Capture the cell that displays the provided text and extract its [X, Y] central coordinate. 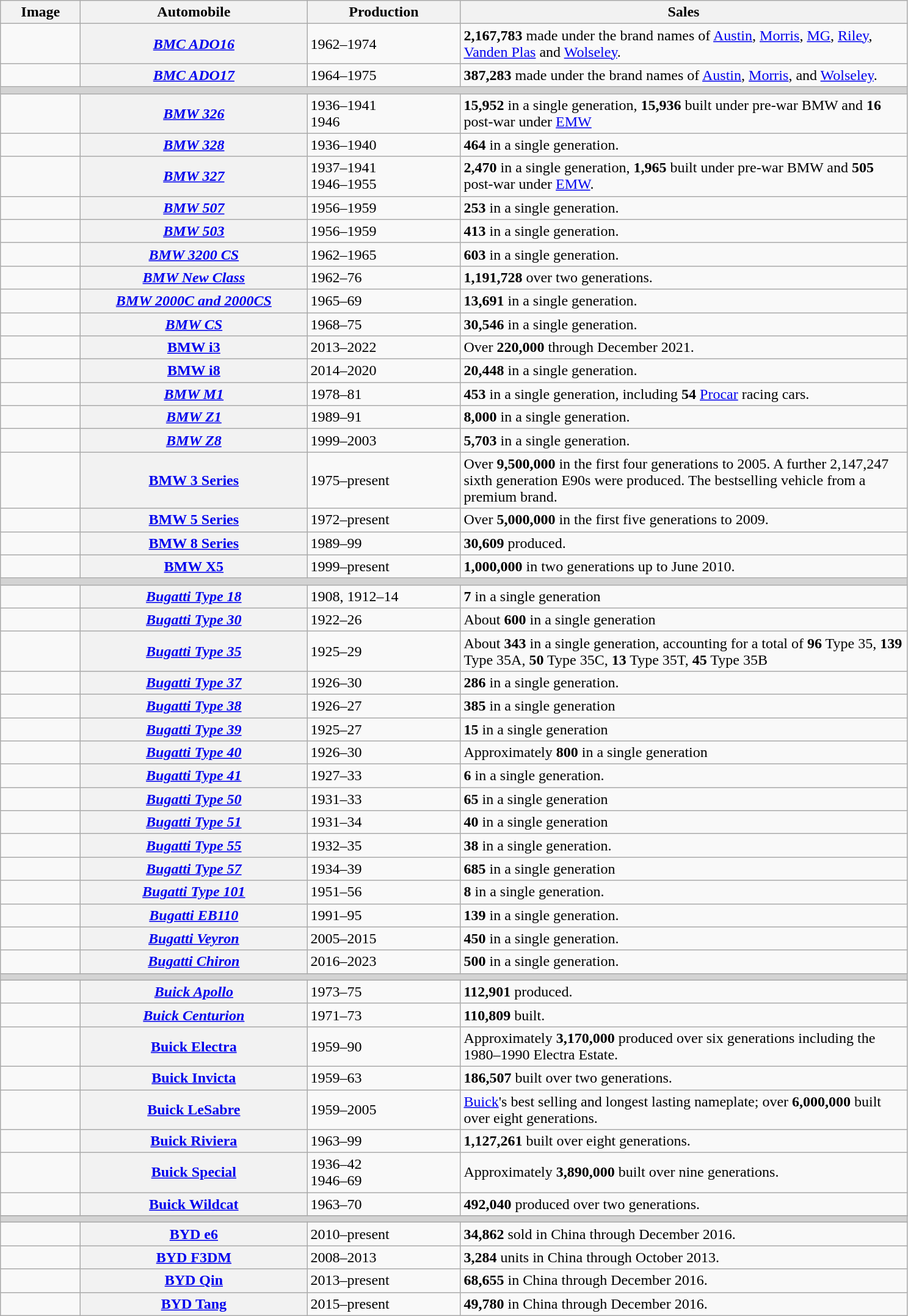
286 in a single generation. [684, 682]
Buick Wildcat [194, 1204]
34,862 sold in China through December 2016. [684, 1234]
BMW 328 [194, 145]
Bugatti Chiron [194, 962]
413 in a single generation. [684, 231]
2014–2020 [383, 371]
Bugatti Veyron [194, 938]
2005–2015 [383, 938]
BMW 5 Series [194, 520]
68,655 in China through December 2016. [684, 1281]
About 343 in a single generation, accounting for a total of 96 Type 35, 139 Type 35A, 50 Type 35C, 13 Type 35T, 45 Type 35B [684, 651]
About 600 in a single generation [684, 620]
1908, 1912–14 [383, 596]
BMC ADO17 [194, 75]
Bugatti Type 40 [194, 753]
Buick Riviera [194, 1141]
2015–present [383, 1304]
BMW 3 Series [194, 480]
1932–35 [383, 846]
1999–2003 [383, 440]
1962–1974 [383, 44]
BMW 503 [194, 231]
Buick's best selling and longest lasting nameplate; over 6,000,000 built over eight generations. [684, 1109]
BMW 3200 CS [194, 254]
Buick LeSabre [194, 1109]
Buick Electra [194, 1046]
1973–75 [383, 992]
1922–26 [383, 620]
1964–1975 [383, 75]
Bugatti Type 57 [194, 869]
BMC ADO16 [194, 44]
Bugatti Type 101 [194, 892]
1926–27 [383, 706]
1989–99 [383, 543]
1963–70 [383, 1204]
Bugatti Type 51 [194, 822]
1975–present [383, 480]
500 in a single generation. [684, 962]
Bugatti Type 37 [194, 682]
Over 220,000 through December 2021. [684, 348]
1925–27 [383, 729]
Over 5,000,000 in the first five generations to 2009. [684, 520]
2013–present [383, 1281]
603 in a single generation. [684, 254]
1959–90 [383, 1046]
Sales [684, 12]
Bugatti Type 39 [194, 729]
Buick Centurion [194, 1015]
Bugatti EB110 [194, 915]
1931–33 [383, 799]
BMW X5 [194, 566]
BMW New Class [194, 277]
BYD Tang [194, 1304]
8,000 in a single generation. [684, 417]
BMW 326 [194, 114]
1936–19411946 [383, 114]
Approximately 3,170,000 produced over six generations including the 1980–1990 Electra Estate. [684, 1046]
2010–present [383, 1234]
1,191,728 over two generations. [684, 277]
1936–1940 [383, 145]
BYD Qin [194, 1281]
38 in a single generation. [684, 846]
1927–33 [383, 776]
139 in a single generation. [684, 915]
1931–34 [383, 822]
Bugatti Type 35 [194, 651]
Bugatti Type 41 [194, 776]
1971–73 [383, 1015]
1989–91 [383, 417]
253 in a single generation. [684, 208]
1963–99 [383, 1141]
1962–76 [383, 277]
Buick Special [194, 1173]
453 in a single generation, including 54 Procar racing cars. [684, 394]
Bugatti Type 38 [194, 706]
BMW Z8 [194, 440]
BMW i8 [194, 371]
BMW i3 [194, 348]
1936–421946–69 [383, 1173]
3,284 units in China through October 2013. [684, 1257]
13,691 in a single generation. [684, 301]
492,040 produced over two generations. [684, 1204]
1925–29 [383, 651]
Buick Apollo [194, 992]
186,507 built over two generations. [684, 1078]
BMW 507 [194, 208]
8 in a single generation. [684, 892]
685 in a single generation [684, 869]
1978–81 [383, 394]
387,283 made under the brand names of Austin, Morris, and Wolseley. [684, 75]
Buick Invicta [194, 1078]
464 in a single generation. [684, 145]
Automobile [194, 12]
1962–1965 [383, 254]
6 in a single generation. [684, 776]
Bugatti Type 18 [194, 596]
Production [383, 12]
1934–39 [383, 869]
30,609 produced. [684, 543]
110,809 built. [684, 1015]
BMW M1 [194, 394]
BMW 8 Series [194, 543]
20,448 in a single generation. [684, 371]
1959–2005 [383, 1109]
30,546 in a single generation. [684, 324]
Bugatti Type 30 [194, 620]
1991–95 [383, 915]
15,952 in a single generation, 15,936 built under pre-war BMW and 16 post-war under EMW [684, 114]
Approximately 3,890,000 built over nine generations. [684, 1173]
65 in a single generation [684, 799]
1937–19411946–1955 [383, 176]
2016–2023 [383, 962]
Approximately 800 in a single generation [684, 753]
112,901 produced. [684, 992]
BMW 327 [194, 176]
BMW CS [194, 324]
385 in a single generation [684, 706]
BYD F3DM [194, 1257]
2,167,783 made under the brand names of Austin, Morris, MG, Riley, Vanden Plas and Wolseley. [684, 44]
1999–present [383, 566]
40 in a single generation [684, 822]
1959–63 [383, 1078]
7 in a single generation [684, 596]
1972–present [383, 520]
1968–75 [383, 324]
49,780 in China through December 2016. [684, 1304]
Bugatti Type 55 [194, 846]
Bugatti Type 50 [194, 799]
450 in a single generation. [684, 938]
1965–69 [383, 301]
2008–2013 [383, 1257]
BMW Z1 [194, 417]
1951–56 [383, 892]
2013–2022 [383, 348]
Image [40, 12]
5,703 in a single generation. [684, 440]
2,470 in a single generation, 1,965 built under pre-war BMW and 505 post-war under EMW. [684, 176]
15 in a single generation [684, 729]
BMW 2000C and 2000CS [194, 301]
1,000,000 in two generations up to June 2010. [684, 566]
BYD e6 [194, 1234]
1,127,261 built over eight generations. [684, 1141]
